Scan for the cell matching the given text and deliver its [x, y] coordinate at center. 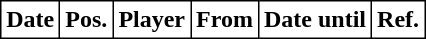
Ref. [398, 20]
Date [30, 20]
From [225, 20]
Pos. [86, 20]
Date until [314, 20]
Player [152, 20]
